Detect which cell encompasses the target text, then output its [x, y] center coordinate. 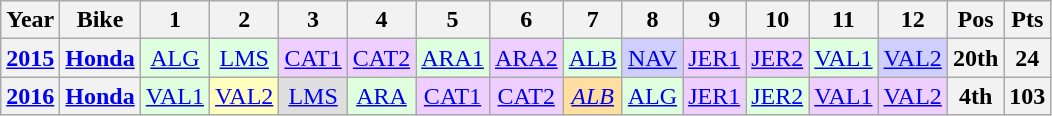
103 [1028, 96]
4th [975, 96]
9 [714, 20]
2015 [30, 58]
12 [912, 20]
5 [453, 20]
10 [778, 20]
Bike [100, 20]
2016 [30, 96]
24 [1028, 58]
ARA1 [453, 58]
Pos [975, 20]
2 [244, 20]
Pts [1028, 20]
NAV [652, 58]
3 [313, 20]
6 [526, 20]
1 [174, 20]
Year [30, 20]
8 [652, 20]
ARA [381, 96]
11 [844, 20]
ARA2 [526, 58]
20th [975, 58]
4 [381, 20]
7 [592, 20]
